Identify which cell holds the provided text, then report its [x, y] central coordinate. 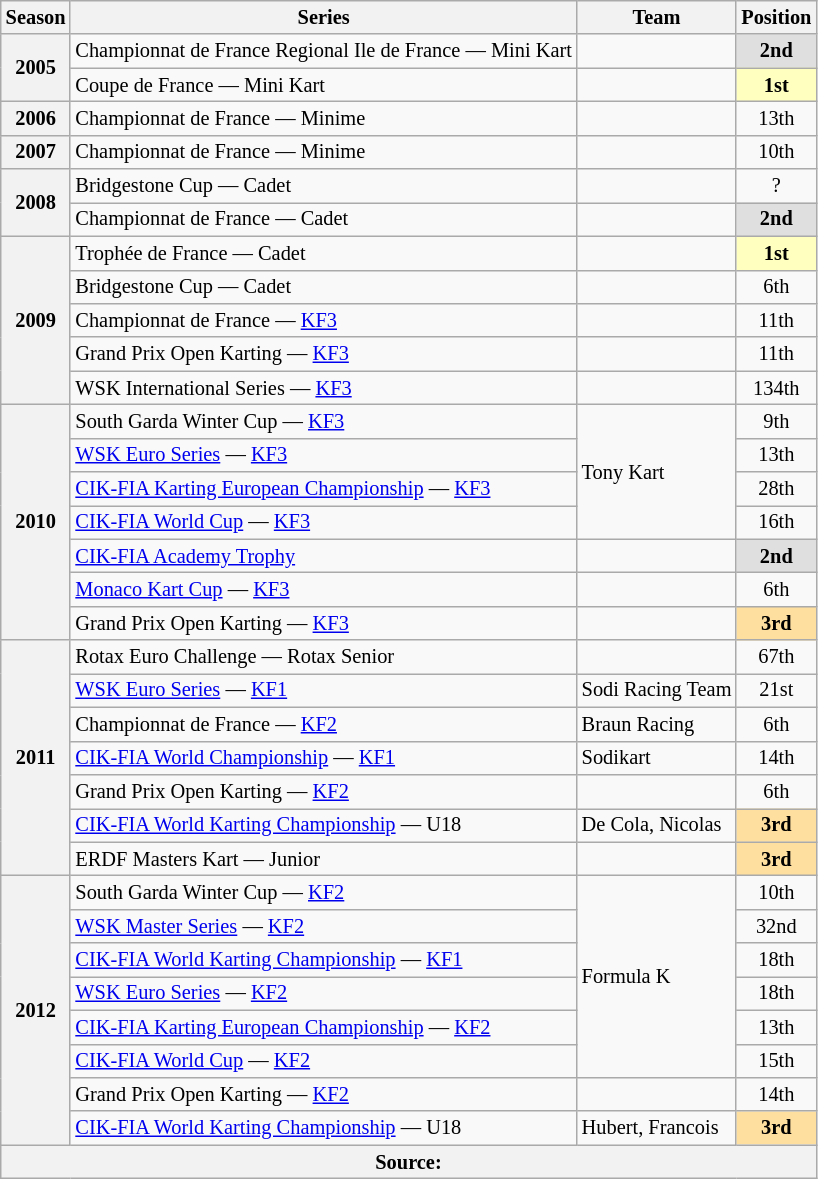
WSK Master Series — KF2 [323, 926]
Coupe de France — Mini Kart [323, 85]
CIK-FIA World Cup — KF3 [323, 522]
CIK-FIA Academy Trophy [323, 556]
WSK Euro Series — KF3 [323, 455]
Sodi Racing Team [657, 690]
9th [776, 421]
Series [323, 17]
32nd [776, 926]
2005 [36, 68]
Formula K [657, 976]
Championnat de France — KF2 [323, 724]
67th [776, 657]
Trophée de France — Cadet [323, 253]
CIK-FIA Karting European Championship — KF2 [323, 1027]
Position [776, 17]
WSK International Series — KF3 [323, 388]
Hubert, Francois [657, 1128]
Team [657, 17]
South Garda Winter Cup — KF2 [323, 892]
2008 [36, 202]
2007 [36, 152]
Championnat de France Regional Ile de France — Mini Kart [323, 51]
Championnat de France — Cadet [323, 219]
ERDF Masters Kart — Junior [323, 859]
16th [776, 522]
CIK-FIA Karting European Championship — KF3 [323, 489]
Rotax Euro Challenge — Rotax Senior [323, 657]
2012 [36, 1010]
21st [776, 690]
De Cola, Nicolas [657, 825]
CIK-FIA World Karting Championship — KF1 [323, 960]
Sodikart [657, 758]
2009 [36, 320]
Braun Racing [657, 724]
CIK-FIA World Cup — KF2 [323, 1061]
Championnat de France — KF3 [323, 320]
? [776, 186]
2006 [36, 118]
15th [776, 1061]
28th [776, 489]
2010 [36, 522]
Monaco Kart Cup — KF3 [323, 589]
WSK Euro Series — KF1 [323, 690]
Season [36, 17]
CIK-FIA World Championship — KF1 [323, 758]
WSK Euro Series — KF2 [323, 993]
Tony Kart [657, 472]
South Garda Winter Cup — KF3 [323, 421]
134th [776, 388]
Source: [409, 1162]
2011 [36, 758]
